Provide the [x, y] coordinate of the cell's center where the given text is located.  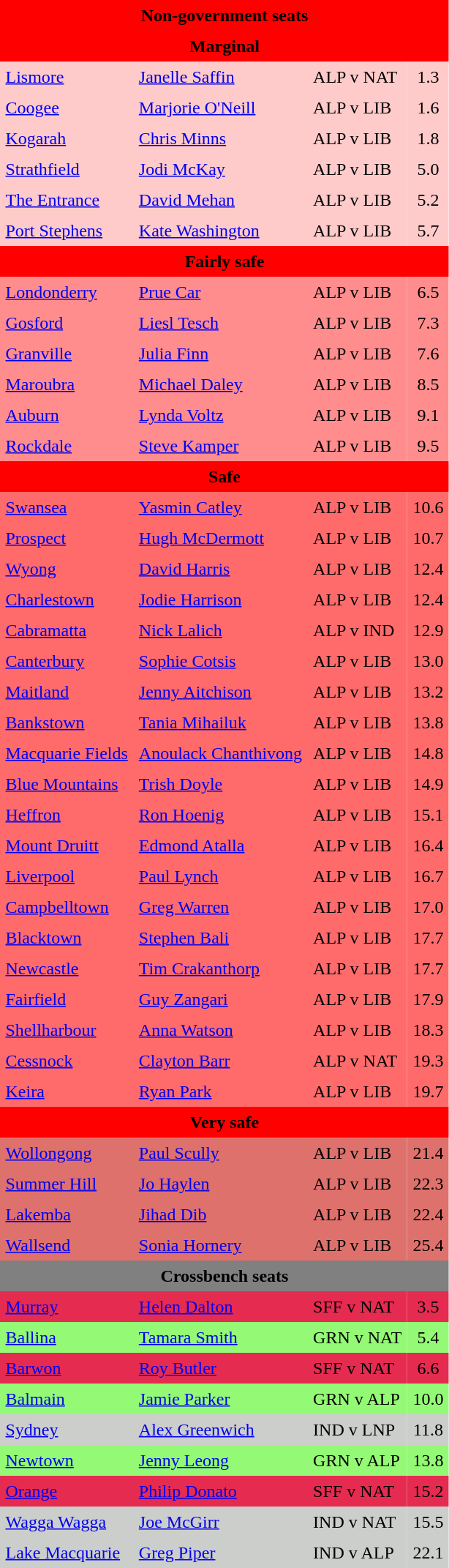
IND v NAT [358, 1523]
Tamara Smith [220, 1338]
8.5 [429, 385]
Macquarie Fields [67, 754]
3.5 [429, 1307]
18.3 [429, 1031]
Greg Warren [220, 908]
19.7 [429, 1092]
Keira [67, 1092]
Sophie Cotsis [220, 662]
Orange [67, 1492]
Philip Donato [220, 1492]
14.8 [429, 754]
Murray [67, 1307]
Michael Daley [220, 385]
5.2 [429, 201]
Gosford [67, 324]
21.4 [429, 1154]
Barwon [67, 1369]
Jo Haylen [220, 1184]
Newcastle [67, 969]
Maroubra [67, 385]
19.3 [429, 1061]
1.6 [429, 108]
Jenny Leong [220, 1461]
12.9 [429, 631]
17.0 [429, 908]
Paul Lynch [220, 877]
Steve Kamper [220, 447]
9.5 [429, 447]
Trish Doyle [220, 785]
9.1 [429, 416]
Prospect [67, 539]
The Entrance [67, 201]
Wollongong [67, 1154]
Stephen Bali [220, 938]
Joe McGirr [220, 1523]
Chris Minns [220, 139]
Crossbench seats [224, 1277]
Fairfield [67, 1000]
Sonia Hornery [220, 1246]
Mount Druitt [67, 846]
Blacktown [67, 938]
Tania Mihailuk [220, 723]
Liesl Tesch [220, 324]
GRN v NAT [358, 1338]
Liverpool [67, 877]
Fairly safe [224, 262]
Heffron [67, 815]
Jenny Aitchison [220, 692]
Marginal [224, 47]
Lakemba [67, 1215]
Very safe [224, 1123]
Jamie Parker [220, 1400]
Prue Car [220, 293]
10.0 [429, 1400]
Hugh McDermott [220, 539]
ALP v IND [358, 631]
Alex Greenwich [220, 1430]
Charlestown [67, 600]
Auburn [67, 416]
Ron Hoenig [220, 815]
22.4 [429, 1215]
17.9 [429, 1000]
5.4 [429, 1338]
25.4 [429, 1246]
Port Stephens [67, 231]
Jodie Harrison [220, 600]
Londonderry [67, 293]
7.6 [429, 354]
Marjorie O'Neill [220, 108]
16.7 [429, 877]
Wallsend [67, 1246]
Anoulack Chanthivong [220, 754]
6.5 [429, 293]
Paul Scully [220, 1154]
Granville [67, 354]
Wyong [67, 570]
15.5 [429, 1523]
7.3 [429, 324]
Coogee [67, 108]
1.8 [429, 139]
Shellharbour [67, 1031]
13.0 [429, 662]
13.2 [429, 692]
10.6 [429, 508]
David Harris [220, 570]
Yasmin Catley [220, 508]
Helen Dalton [220, 1307]
Tim Crakanthorp [220, 969]
Lismore [67, 78]
Roy Butler [220, 1369]
Canterbury [67, 662]
Janelle Saffin [220, 78]
David Mehan [220, 201]
Cabramatta [67, 631]
Kogarah [67, 139]
Ryan Park [220, 1092]
Julia Finn [220, 354]
14.9 [429, 785]
10.7 [429, 539]
15.1 [429, 815]
Non-government seats [224, 16]
5.0 [429, 170]
Edmond Atalla [220, 846]
Wagga Wagga [67, 1523]
Bankstown [67, 723]
22.3 [429, 1184]
Balmain [67, 1400]
11.8 [429, 1430]
Swansea [67, 508]
Rockdale [67, 447]
Jihad Dib [220, 1215]
Jodi McKay [220, 170]
Campbelltown [67, 908]
6.6 [429, 1369]
Blue Mountains [67, 785]
Newtown [67, 1461]
Lynda Voltz [220, 416]
Safe [224, 477]
Ballina [67, 1338]
15.2 [429, 1492]
Cessnock [67, 1061]
Maitland [67, 692]
Strathfield [67, 170]
16.4 [429, 846]
5.7 [429, 231]
Anna Watson [220, 1031]
Summer Hill [67, 1184]
IND v LNP [358, 1430]
Nick Lalich [220, 631]
1.3 [429, 78]
Sydney [67, 1430]
Kate Washington [220, 231]
Guy Zangari [220, 1000]
Clayton Barr [220, 1061]
